Locate the cell with the specified text and output its (x, y) center coordinate. 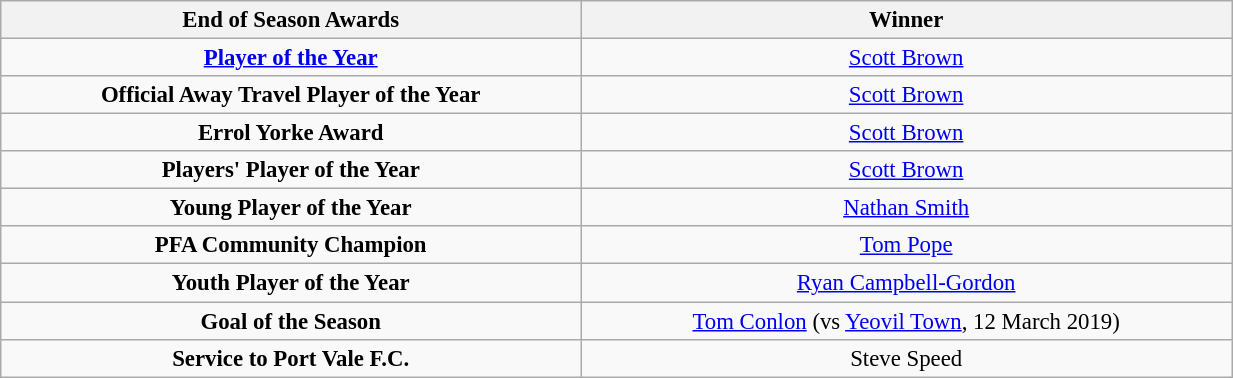
Service to Port Vale F.C. (291, 358)
Tom Conlon (vs Yeovil Town, 12 March 2019) (906, 321)
Winner (906, 20)
Young Player of the Year (291, 208)
Errol Yorke Award (291, 133)
Steve Speed (906, 358)
Official Away Travel Player of the Year (291, 95)
Youth Player of the Year (291, 283)
PFA Community Champion (291, 245)
Ryan Campbell-Gordon (906, 283)
Nathan Smith (906, 208)
Players' Player of the Year (291, 170)
Tom Pope (906, 245)
End of Season Awards (291, 20)
Goal of the Season (291, 321)
Player of the Year (291, 58)
